Locate the cell with the specified text and output its (X, Y) center coordinate. 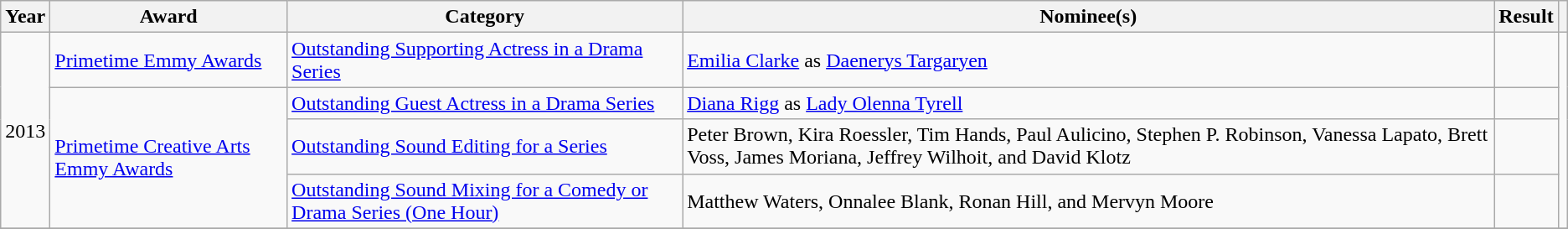
Primetime Creative Arts Emmy Awards (169, 158)
Award (169, 17)
Diana Rigg as Lady Olenna Tyrell (1089, 103)
Primetime Emmy Awards (169, 60)
Outstanding Supporting Actress in a Drama Series (485, 60)
Matthew Waters, Onnalee Blank, Ronan Hill, and Mervyn Moore (1089, 201)
Emilia Clarke as Daenerys Targaryen (1089, 60)
Outstanding Guest Actress in a Drama Series (485, 103)
Year (25, 17)
Category (485, 17)
Outstanding Sound Mixing for a Comedy or Drama Series (One Hour) (485, 201)
Result (1526, 17)
Outstanding Sound Editing for a Series (485, 146)
2013 (25, 131)
Nominee(s) (1089, 17)
